From the cell containing the given text, extract its center point as (x, y) coordinate. 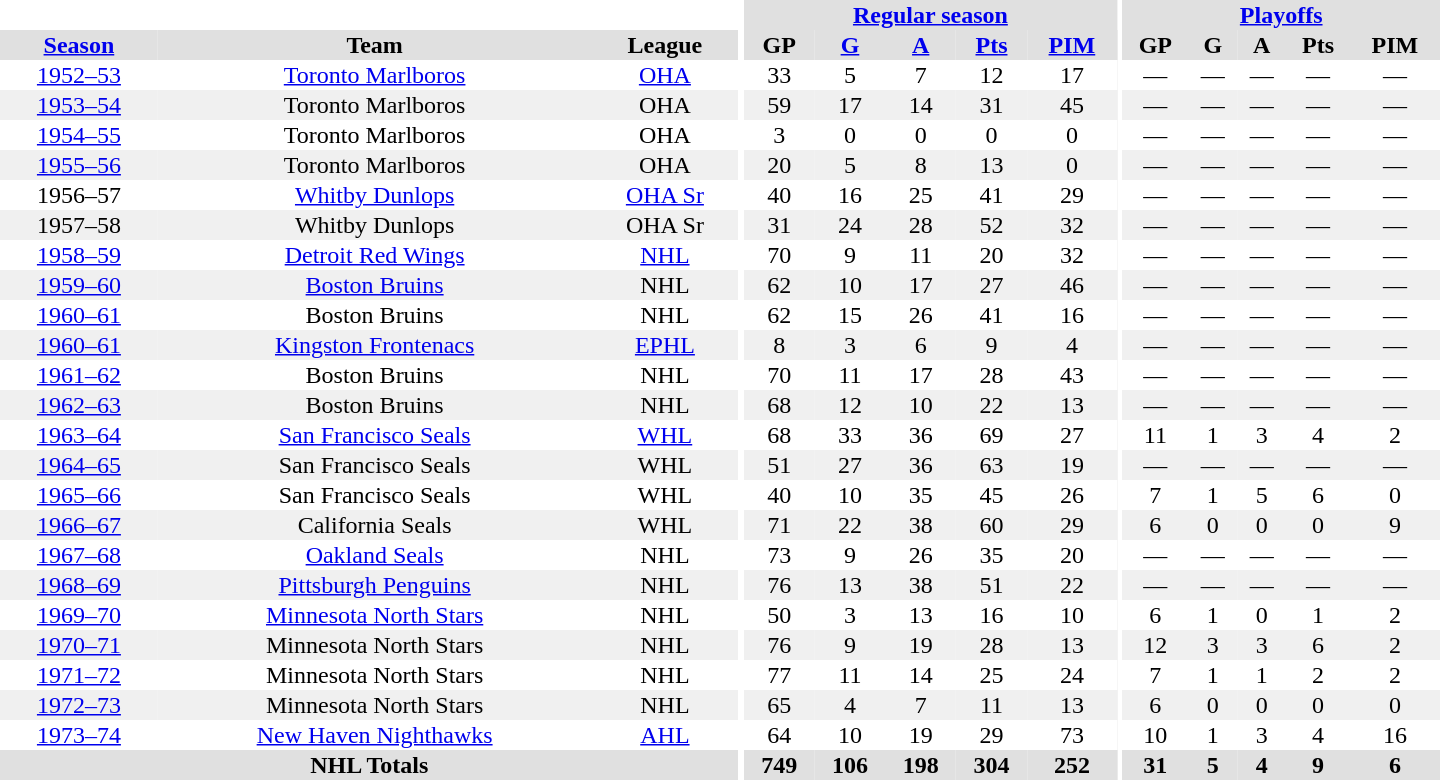
749 (780, 765)
Regular season (930, 15)
77 (780, 675)
1962–63 (79, 405)
Season (79, 45)
Playoffs (1281, 15)
106 (850, 765)
1971–72 (79, 675)
League (664, 45)
1959–60 (79, 285)
1953–54 (79, 105)
1954–55 (79, 135)
1969–70 (79, 615)
1973–74 (79, 735)
1956–57 (79, 195)
252 (1072, 765)
1964–65 (79, 465)
1966–67 (79, 525)
46 (1072, 285)
304 (992, 765)
59 (780, 105)
1970–71 (79, 645)
64 (780, 735)
Team (375, 45)
65 (780, 705)
1972–73 (79, 705)
Pittsburgh Penguins (375, 585)
NHL Totals (369, 765)
1952–53 (79, 75)
52 (992, 225)
1965–66 (79, 495)
15 (850, 315)
60 (992, 525)
California Seals (375, 525)
Oakland Seals (375, 555)
New Haven Nighthawks (375, 735)
198 (920, 765)
50 (780, 615)
1958–59 (79, 255)
1961–62 (79, 375)
Detroit Red Wings (375, 255)
1957–58 (79, 225)
1963–64 (79, 435)
AHL (664, 735)
1967–68 (79, 555)
63 (992, 465)
1968–69 (79, 585)
71 (780, 525)
Kingston Frontenacs (375, 345)
69 (992, 435)
EPHL (664, 345)
43 (1072, 375)
1955–56 (79, 165)
